Pinpoint the cell where the given text exists, returning its (X, Y) midpoint coordinate. 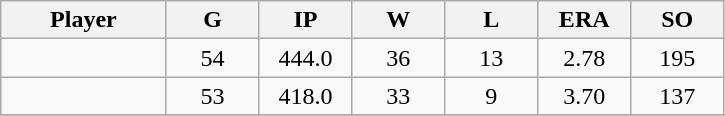
G (212, 20)
2.78 (584, 58)
L (492, 20)
9 (492, 96)
53 (212, 96)
Player (84, 20)
SO (678, 20)
137 (678, 96)
IP (306, 20)
33 (398, 96)
W (398, 20)
36 (398, 58)
ERA (584, 20)
418.0 (306, 96)
54 (212, 58)
195 (678, 58)
13 (492, 58)
3.70 (584, 96)
444.0 (306, 58)
